Locate the cell with the specified text and output its (x, y) center coordinate. 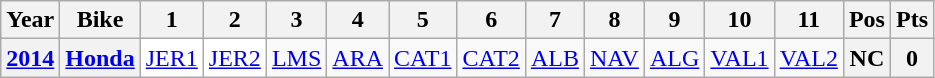
9 (674, 20)
6 (491, 20)
Bike (100, 20)
8 (614, 20)
VAL1 (740, 58)
10 (740, 20)
7 (554, 20)
JER1 (172, 58)
JER2 (234, 58)
Honda (100, 58)
3 (296, 20)
5 (423, 20)
ALB (554, 58)
ALG (674, 58)
NAV (614, 58)
2 (234, 20)
ARA (358, 58)
1 (172, 20)
VAL2 (808, 58)
CAT2 (491, 58)
Pts (912, 20)
2014 (30, 58)
Pos (866, 20)
CAT1 (423, 58)
11 (808, 20)
4 (358, 20)
Year (30, 20)
LMS (296, 58)
0 (912, 58)
NC (866, 58)
